Search for the cell housing the specified text and yield its [X, Y] center coordinate. 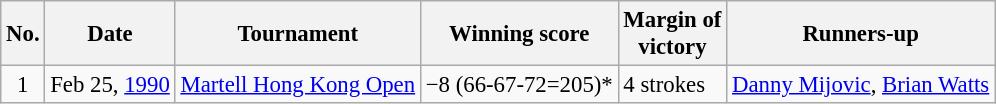
Martell Hong Kong Open [298, 85]
1 [23, 85]
Margin ofvictory [672, 34]
No. [23, 34]
Winning score [519, 34]
Danny Mijovic, Brian Watts [861, 85]
4 strokes [672, 85]
Feb 25, 1990 [110, 85]
−8 (66-67-72=205)* [519, 85]
Tournament [298, 34]
Date [110, 34]
Runners-up [861, 34]
